For the text-containing cell, return its midpoint in [X, Y] coordinate format. 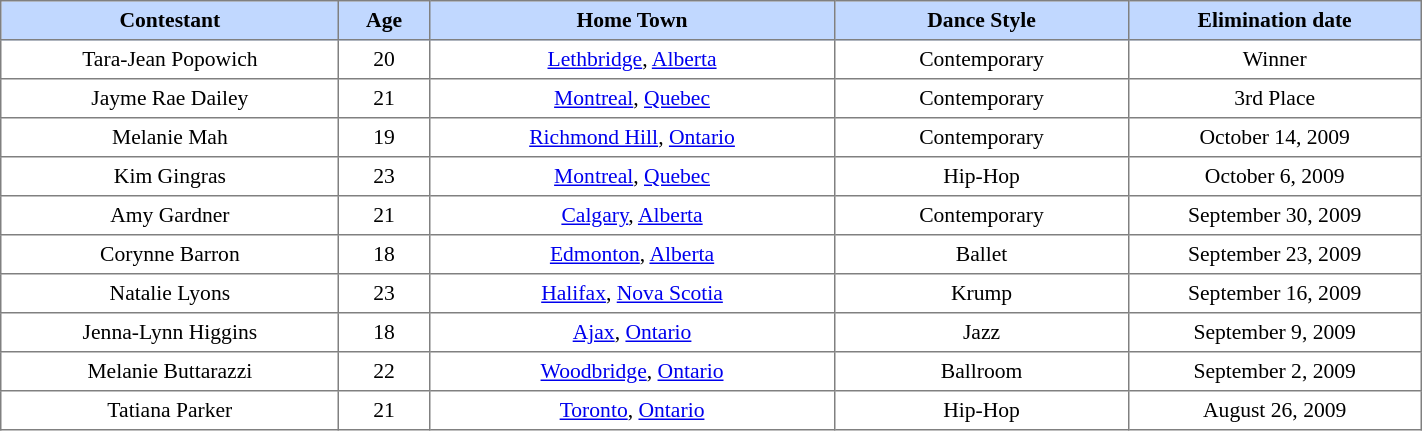
Age [384, 20]
Jayme Rae Dailey [170, 98]
Amy Gardner [170, 216]
Ballet [982, 254]
Contestant [170, 20]
Elimination date [1274, 20]
Corynne Barron [170, 254]
Melanie Buttarazzi [170, 372]
Tara-Jean Popowich [170, 60]
Ajax, Ontario [632, 332]
22 [384, 372]
Toronto, Ontario [632, 410]
September 23, 2009 [1274, 254]
Kim Gingras [170, 176]
3rd Place [1274, 98]
Lethbridge, Alberta [632, 60]
Melanie Mah [170, 138]
September 2, 2009 [1274, 372]
20 [384, 60]
September 16, 2009 [1274, 294]
October 6, 2009 [1274, 176]
Halifax, Nova Scotia [632, 294]
Winner [1274, 60]
Tatiana Parker [170, 410]
Krump [982, 294]
Jenna-Lynn Higgins [170, 332]
Edmonton, Alberta [632, 254]
Ballroom [982, 372]
October 14, 2009 [1274, 138]
August 26, 2009 [1274, 410]
September 9, 2009 [1274, 332]
Richmond Hill, Ontario [632, 138]
Woodbridge, Ontario [632, 372]
Dance Style [982, 20]
Home Town [632, 20]
Natalie Lyons [170, 294]
September 30, 2009 [1274, 216]
19 [384, 138]
Jazz [982, 332]
Calgary, Alberta [632, 216]
